Return [x, y] of the center of cell containing provided text 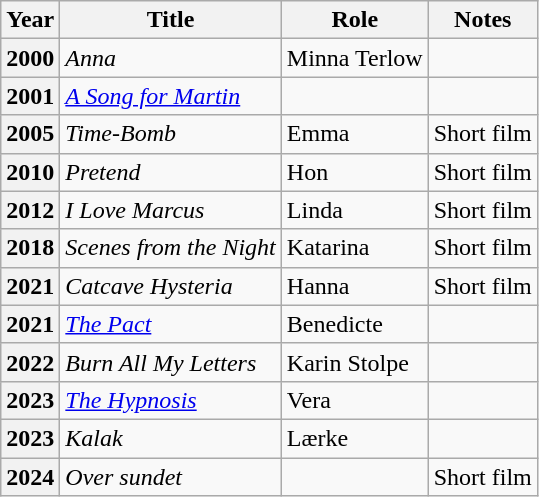
2001 [30, 96]
Burn All My Letters [170, 362]
2010 [30, 172]
Benedicte [354, 324]
Linda [354, 210]
Anna [170, 58]
Notes [482, 20]
Over sundet [170, 477]
Role [354, 20]
Emma [354, 134]
The Hypnosis [170, 400]
2012 [30, 210]
‌Lærke [354, 438]
Hanna [354, 286]
A Song for Martin [170, 96]
Katarina [354, 248]
Vera [354, 400]
The Pact [170, 324]
2000 [30, 58]
Catcave Hysteria [170, 286]
Title [170, 20]
Karin Stolpe [354, 362]
2018 [30, 248]
Time-Bomb [170, 134]
2022 [30, 362]
Scenes from the Night [170, 248]
Hon [354, 172]
Minna Terlow [354, 58]
I Love Marcus [170, 210]
Kalak [170, 438]
2005 [30, 134]
Year [30, 20]
2024 [30, 477]
Pretend [170, 172]
